For the text-containing cell, return its midpoint in (x, y) coordinate format. 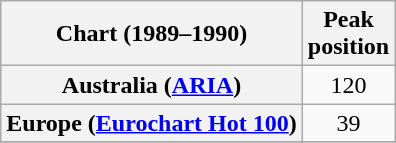
39 (348, 123)
Chart (1989–1990) (152, 34)
Australia (ARIA) (152, 85)
Europe (Eurochart Hot 100) (152, 123)
Peakposition (348, 34)
120 (348, 85)
